Find where the given text appears and provide that cell's center as [X, Y] coordinate. 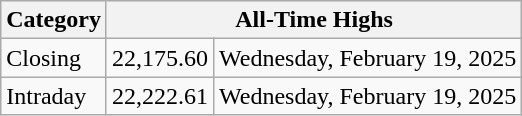
22,175.60 [160, 58]
Closing [54, 58]
All-Time Highs [314, 20]
Intraday [54, 96]
22,222.61 [160, 96]
Category [54, 20]
